Provide the [x, y] coordinate of the cell's center where the given text is located.  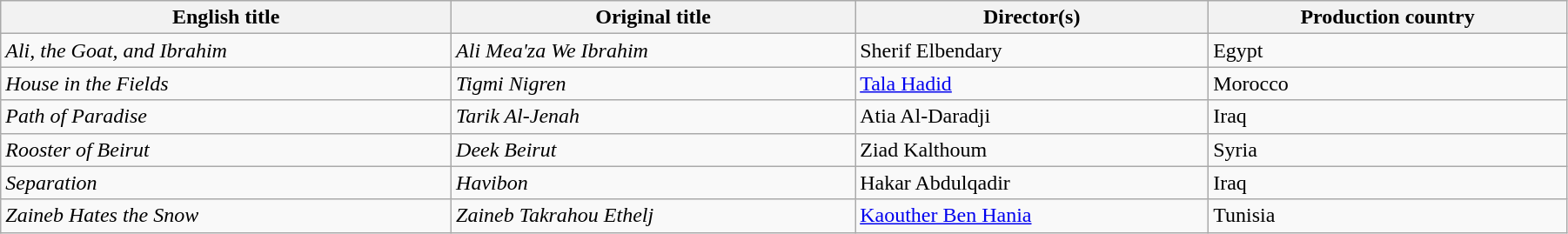
Deek Beirut [653, 150]
Original title [653, 17]
Hakar Abdulqadir [1032, 183]
Tala Hadid [1032, 84]
Zaineb Hates the Snow [226, 216]
Tarik Al-Jenah [653, 117]
Separation [226, 183]
Ali, the Goat, and Ibrahim [226, 50]
Atia Al-Daradji [1032, 117]
Egypt [1388, 50]
Zaineb Takrahou Ethelj [653, 216]
Sherif Elbendary [1032, 50]
Tigmi Nigren [653, 84]
Ziad Kalthoum [1032, 150]
House in the Fields [226, 84]
Havibon [653, 183]
Rooster of Beirut [226, 150]
Kaouther Ben Hania [1032, 216]
Production country [1388, 17]
Ali Mea'za We Ibrahim [653, 50]
Director(s) [1032, 17]
Syria [1388, 150]
Morocco [1388, 84]
Tunisia [1388, 216]
English title [226, 17]
Path of Paradise [226, 117]
